From the cell containing the given text, extract its center point as [x, y] coordinate. 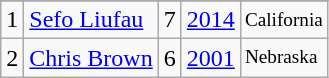
Chris Brown [91, 58]
Sefo Liufau [91, 20]
2014 [210, 20]
Nebraska [284, 58]
2 [12, 58]
6 [170, 58]
2001 [210, 58]
7 [170, 20]
California [284, 20]
1 [12, 20]
